Return the (X, Y) coordinate for the center point of the cell that contains the specified text.  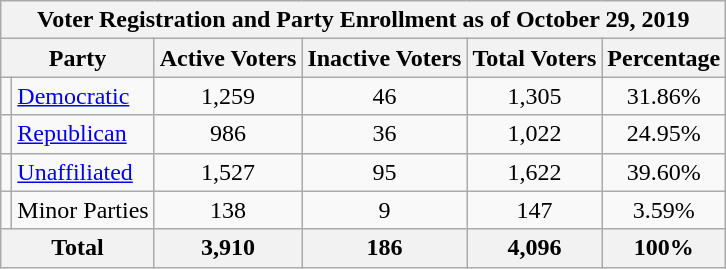
1,259 (228, 96)
986 (228, 134)
186 (384, 248)
Minor Parties (83, 210)
4,096 (534, 248)
1,022 (534, 134)
3,910 (228, 248)
100% (664, 248)
24.95% (664, 134)
Inactive Voters (384, 58)
1,527 (228, 172)
Voter Registration and Party Enrollment as of October 29, 2019 (364, 20)
Total (78, 248)
Active Voters (228, 58)
1,305 (534, 96)
9 (384, 210)
Percentage (664, 58)
147 (534, 210)
Republican (83, 134)
46 (384, 96)
31.86% (664, 96)
36 (384, 134)
3.59% (664, 210)
95 (384, 172)
39.60% (664, 172)
138 (228, 210)
Unaffiliated (83, 172)
1,622 (534, 172)
Total Voters (534, 58)
Democratic (83, 96)
Party (78, 58)
